For the text-containing cell, return its midpoint in (x, y) coordinate format. 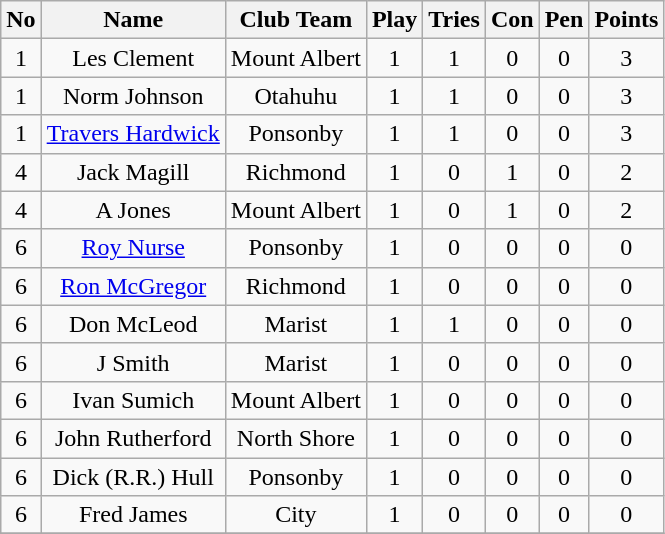
Con (512, 20)
Ron McGregor (133, 286)
Travers Hardwick (133, 134)
Points (626, 20)
Club Team (296, 20)
J Smith (133, 362)
Fred James (133, 515)
No (21, 20)
Otahuhu (296, 96)
A Jones (133, 210)
Norm Johnson (133, 96)
Dick (R.R.) Hull (133, 477)
North Shore (296, 438)
Jack Magill (133, 172)
Pen (564, 20)
Ivan Sumich (133, 400)
John Rutherford (133, 438)
Don McLeod (133, 324)
Name (133, 20)
City (296, 515)
Les Clement (133, 58)
Tries (454, 20)
Play (394, 20)
Roy Nurse (133, 248)
